Scan for the cell matching the given text and deliver its [x, y] coordinate at center. 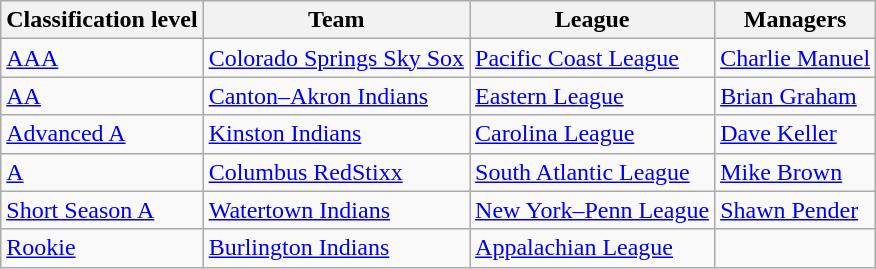
Carolina League [592, 134]
Dave Keller [796, 134]
Charlie Manuel [796, 58]
Appalachian League [592, 248]
Eastern League [592, 96]
Columbus RedStixx [336, 172]
Brian Graham [796, 96]
Colorado Springs Sky Sox [336, 58]
Team [336, 20]
AAA [102, 58]
Kinston Indians [336, 134]
League [592, 20]
South Atlantic League [592, 172]
Burlington Indians [336, 248]
AA [102, 96]
A [102, 172]
Shawn Pender [796, 210]
Rookie [102, 248]
Advanced A [102, 134]
Managers [796, 20]
Short Season A [102, 210]
Canton–Akron Indians [336, 96]
Classification level [102, 20]
Pacific Coast League [592, 58]
New York–Penn League [592, 210]
Mike Brown [796, 172]
Watertown Indians [336, 210]
